Detect which cell encompasses the target text, then output its [X, Y] center coordinate. 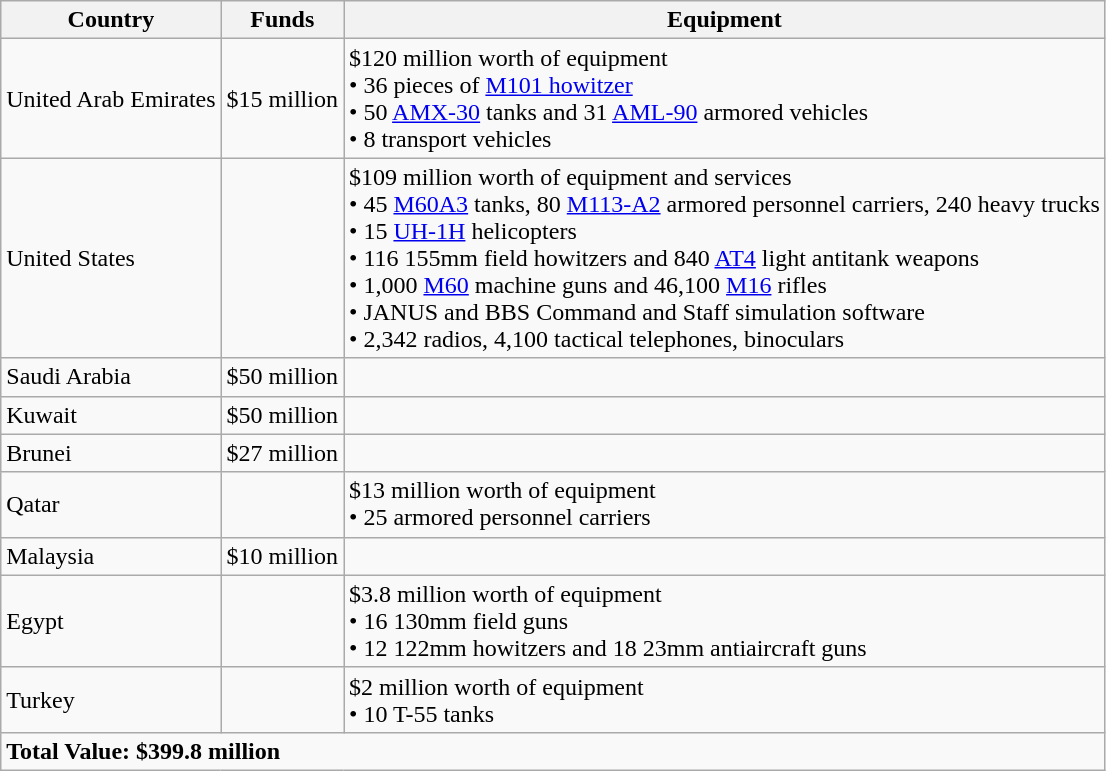
Turkey [111, 700]
Funds [282, 20]
Egypt [111, 621]
$2 million worth of equipment• 10 T-55 tanks [725, 700]
Qatar [111, 504]
Country [111, 20]
$27 million [282, 453]
United Arab Emirates [111, 98]
Saudi Arabia [111, 377]
$10 million [282, 556]
United States [111, 258]
$120 million worth of equipment• 36 pieces of M101 howitzer• 50 AMX-30 tanks and 31 AML-90 armored vehicles• 8 transport vehicles [725, 98]
$15 million [282, 98]
Total Value: $399.8 million [554, 751]
Equipment [725, 20]
$3.8 million worth of equipment• 16 130mm field guns• 12 122mm howitzers and 18 23mm antiaircraft guns [725, 621]
Kuwait [111, 415]
Brunei [111, 453]
Malaysia [111, 556]
$13 million worth of equipment• 25 armored personnel carriers [725, 504]
